Detect which cell encompasses the target text, then output its (x, y) center coordinate. 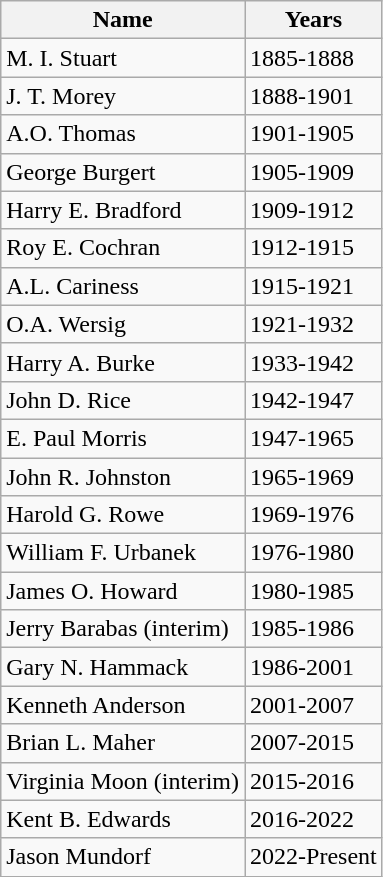
Kenneth Anderson (123, 705)
1905-1909 (314, 172)
James O. Howard (123, 591)
John R. Johnston (123, 477)
1942-1947 (314, 400)
Years (314, 20)
A.O. Thomas (123, 134)
Roy E. Cochran (123, 248)
J. T. Morey (123, 96)
2015-2016 (314, 781)
Jerry Barabas (interim) (123, 629)
William F. Urbanek (123, 553)
Harold G. Rowe (123, 515)
Brian L. Maher (123, 743)
1947-1965 (314, 438)
Jason Mundorf (123, 857)
Harry A. Burke (123, 362)
1912-1915 (314, 248)
M. I. Stuart (123, 58)
1986-2001 (314, 667)
Gary N. Hammack (123, 667)
E. Paul Morris (123, 438)
1909-1912 (314, 210)
1885-1888 (314, 58)
1901-1905 (314, 134)
1969-1976 (314, 515)
A.L. Cariness (123, 286)
1888-1901 (314, 96)
John D. Rice (123, 400)
2001-2007 (314, 705)
1933-1942 (314, 362)
1915-1921 (314, 286)
Kent B. Edwards (123, 819)
Virginia Moon (interim) (123, 781)
Name (123, 20)
2007-2015 (314, 743)
Harry E. Bradford (123, 210)
O.A. Wersig (123, 324)
1976-1980 (314, 553)
2016-2022 (314, 819)
George Burgert (123, 172)
2022-Present (314, 857)
1965-1969 (314, 477)
1980-1985 (314, 591)
1921-1932 (314, 324)
1985-1986 (314, 629)
